Detect which cell encompasses the target text, then output its [X, Y] center coordinate. 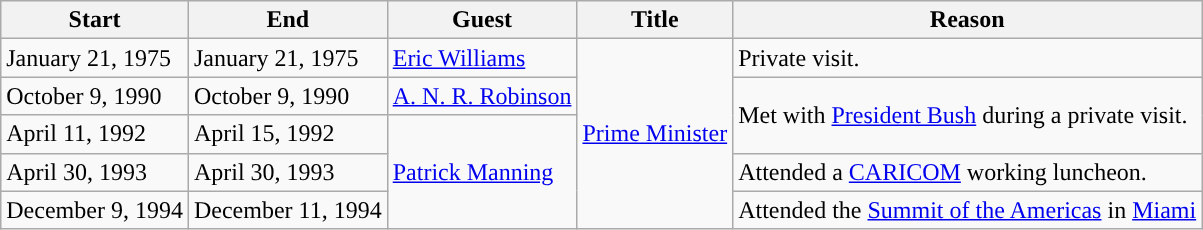
End [288, 20]
Private visit. [968, 58]
Reason [968, 20]
Patrick Manning [482, 172]
Attended the Summit of the Americas in Miami [968, 210]
Prime Minister [655, 134]
April 11, 1992 [95, 134]
December 9, 1994 [95, 210]
December 11, 1994 [288, 210]
Met with President Bush during a private visit. [968, 115]
Start [95, 20]
Eric Williams [482, 58]
Attended a CARICOM working luncheon. [968, 172]
April 15, 1992 [288, 134]
Guest [482, 20]
Title [655, 20]
A. N. R. Robinson [482, 96]
